Search for the cell housing the specified text and yield its (x, y) center coordinate. 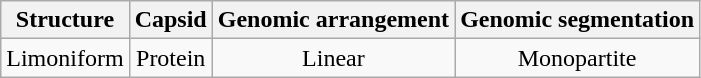
Genomic arrangement (333, 20)
Linear (333, 58)
Capsid (170, 20)
Structure (65, 20)
Limoniform (65, 58)
Genomic segmentation (578, 20)
Monopartite (578, 58)
Protein (170, 58)
